Scan for the cell matching the given text and deliver its [X, Y] coordinate at center. 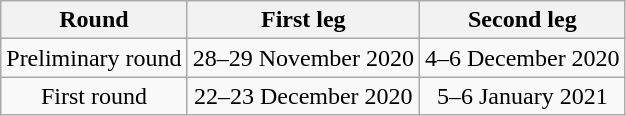
4–6 December 2020 [522, 58]
Round [94, 20]
First leg [303, 20]
Preliminary round [94, 58]
22–23 December 2020 [303, 96]
5–6 January 2021 [522, 96]
Second leg [522, 20]
28–29 November 2020 [303, 58]
First round [94, 96]
